Provide the [X, Y] coordinate of the cell's center where the given text is located.  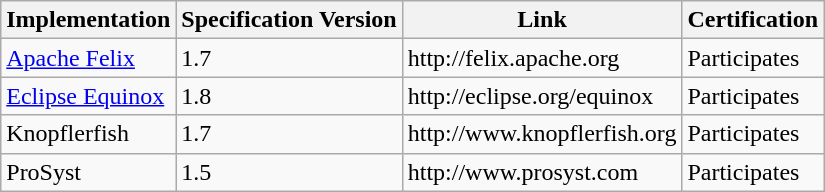
Eclipse Equinox [88, 96]
Link [542, 20]
Knopflerfish [88, 134]
1.5 [289, 172]
http://www.knopflerfish.org [542, 134]
Apache Felix [88, 58]
http://www.prosyst.com [542, 172]
ProSyst [88, 172]
Specification Version [289, 20]
Certification [753, 20]
http://felix.apache.org [542, 58]
1.8 [289, 96]
Implementation [88, 20]
http://eclipse.org/equinox [542, 96]
